Search for the cell housing the specified text and yield its (X, Y) center coordinate. 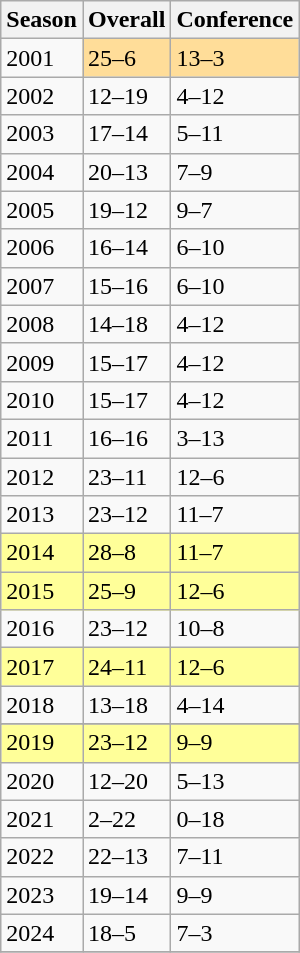
2017 (42, 667)
7–3 (235, 933)
2004 (42, 172)
3–13 (235, 438)
0–18 (235, 819)
2008 (42, 324)
15–16 (126, 286)
2007 (42, 286)
2024 (42, 933)
2016 (42, 629)
16–14 (126, 248)
4–14 (235, 705)
13–18 (126, 705)
2021 (42, 819)
9–7 (235, 210)
5–11 (235, 134)
19–12 (126, 210)
2003 (42, 134)
2–22 (126, 819)
12–20 (126, 781)
2001 (42, 58)
2015 (42, 591)
2006 (42, 248)
2013 (42, 515)
12–19 (126, 96)
2018 (42, 705)
10–8 (235, 629)
Overall (126, 20)
2012 (42, 477)
2010 (42, 400)
20–13 (126, 172)
28–8 (126, 553)
7–11 (235, 857)
2009 (42, 362)
2011 (42, 438)
2002 (42, 96)
24–11 (126, 667)
2019 (42, 743)
2023 (42, 895)
2005 (42, 210)
16–16 (126, 438)
2020 (42, 781)
14–18 (126, 324)
17–14 (126, 134)
18–5 (126, 933)
19–14 (126, 895)
5–13 (235, 781)
22–13 (126, 857)
23–11 (126, 477)
Season (42, 20)
13–3 (235, 58)
7–9 (235, 172)
25–6 (126, 58)
2022 (42, 857)
2014 (42, 553)
Conference (235, 20)
25–9 (126, 591)
